Capture the cell that displays the provided text and extract its [X, Y] central coordinate. 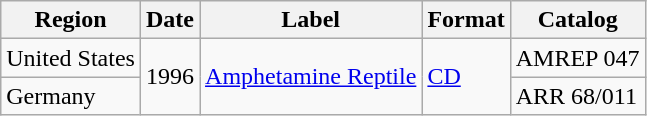
Catalog [578, 20]
Date [170, 20]
Label [311, 20]
Format [466, 20]
AMREP 047 [578, 58]
Amphetamine Reptile [311, 77]
Region [71, 20]
United States [71, 58]
Germany [71, 96]
CD [466, 77]
ARR 68/011 [578, 96]
1996 [170, 77]
